Scan for the cell matching the given text and deliver its (X, Y) coordinate at center. 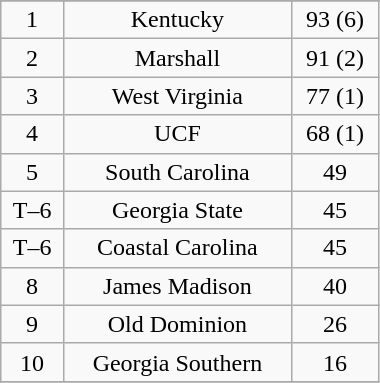
Coastal Carolina (177, 248)
West Virginia (177, 96)
2 (32, 58)
8 (32, 286)
Georgia State (177, 210)
10 (32, 362)
16 (334, 362)
James Madison (177, 286)
1 (32, 20)
Marshall (177, 58)
UCF (177, 134)
93 (6) (334, 20)
40 (334, 286)
Kentucky (177, 20)
26 (334, 324)
68 (1) (334, 134)
4 (32, 134)
South Carolina (177, 172)
5 (32, 172)
3 (32, 96)
49 (334, 172)
Georgia Southern (177, 362)
91 (2) (334, 58)
Old Dominion (177, 324)
77 (1) (334, 96)
9 (32, 324)
